Pinpoint the cell where the given text exists, returning its [X, Y] midpoint coordinate. 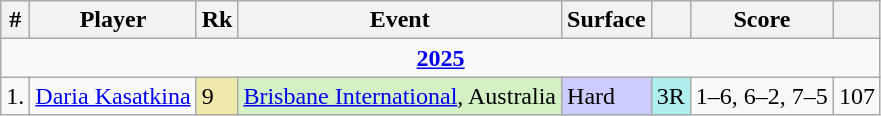
Rk [217, 20]
Player [113, 20]
2025 [441, 58]
107 [856, 96]
Hard [607, 96]
Daria Kasatkina [113, 96]
# [16, 20]
1. [16, 96]
Brisbane International, Australia [400, 96]
3R [670, 96]
Event [400, 20]
1–6, 6–2, 7–5 [762, 96]
Surface [607, 20]
Score [762, 20]
9 [217, 96]
